Capture the cell that displays the provided text and extract its [x, y] central coordinate. 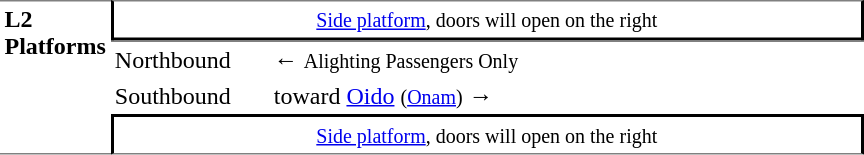
Southbound [190, 96]
toward Oido (Onam) → [566, 96]
L2Platforms [55, 77]
← Alighting Passengers Only [566, 59]
Northbound [190, 59]
